Pinpoint the cell where the given text exists, returning its [X, Y] midpoint coordinate. 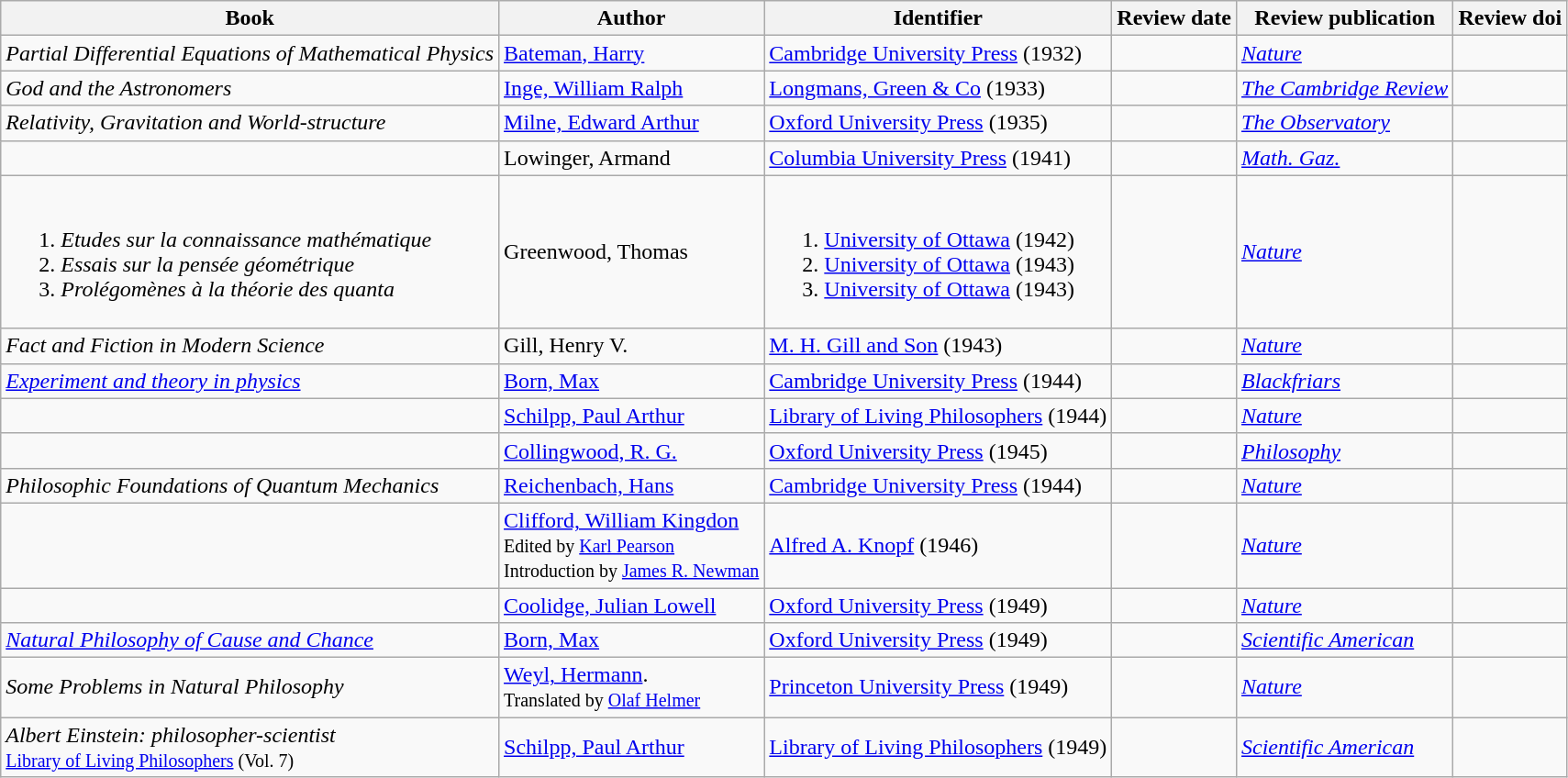
Relativity, Gravitation and World-structure [250, 123]
Greenwood, Thomas [631, 251]
Lowinger, Armand [631, 158]
Princeton University Press (1949) [938, 688]
Philosophic Foundations of Quantum Mechanics [250, 485]
Weyl, Hermann.Translated by Olaf Helmer [631, 688]
Collingwood, R. G. [631, 450]
Albert Einstein: philosopher-scientistLibrary of Living Philosophers (Vol. 7) [250, 747]
Columbia University Press (1941) [938, 158]
Oxford University Press (1935) [938, 123]
University of Ottawa (1942)University of Ottawa (1943)University of Ottawa (1943) [938, 251]
Philosophy [1345, 450]
Identifier [938, 18]
Milne, Edward Arthur [631, 123]
Oxford University Press (1945) [938, 450]
The Observatory [1345, 123]
Longmans, Green & Co (1933) [938, 88]
Book [250, 18]
M. H. Gill and Son (1943) [938, 346]
Inge, William Ralph [631, 88]
Review publication [1345, 18]
Gill, Henry V. [631, 346]
Math. Gaz. [1345, 158]
Bateman, Harry [631, 53]
Natural Philosophy of Cause and Chance [250, 640]
Alfred A. Knopf (1946) [938, 545]
Review date [1174, 18]
Cambridge University Press (1932) [938, 53]
Author [631, 18]
Fact and Fiction in Modern Science [250, 346]
Review doi [1510, 18]
Partial Differential Equations of Mathematical Physics [250, 53]
Some Problems in Natural Philosophy [250, 688]
God and the Astronomers [250, 88]
Reichenbach, Hans [631, 485]
Experiment and theory in physics [250, 381]
Library of Living Philosophers (1949) [938, 747]
Etudes sur la connaissance mathématiqueEssais sur la pensée géométriqueProlégomènes à la théorie des quanta [250, 251]
Library of Living Philosophers (1944) [938, 416]
Coolidge, Julian Lowell [631, 605]
The Cambridge Review [1345, 88]
Blackfriars [1345, 381]
Clifford, William KingdonEdited by Karl PearsonIntroduction by James R. Newman [631, 545]
